Return the [X, Y] coordinate for the center point of the cell that contains the specified text.  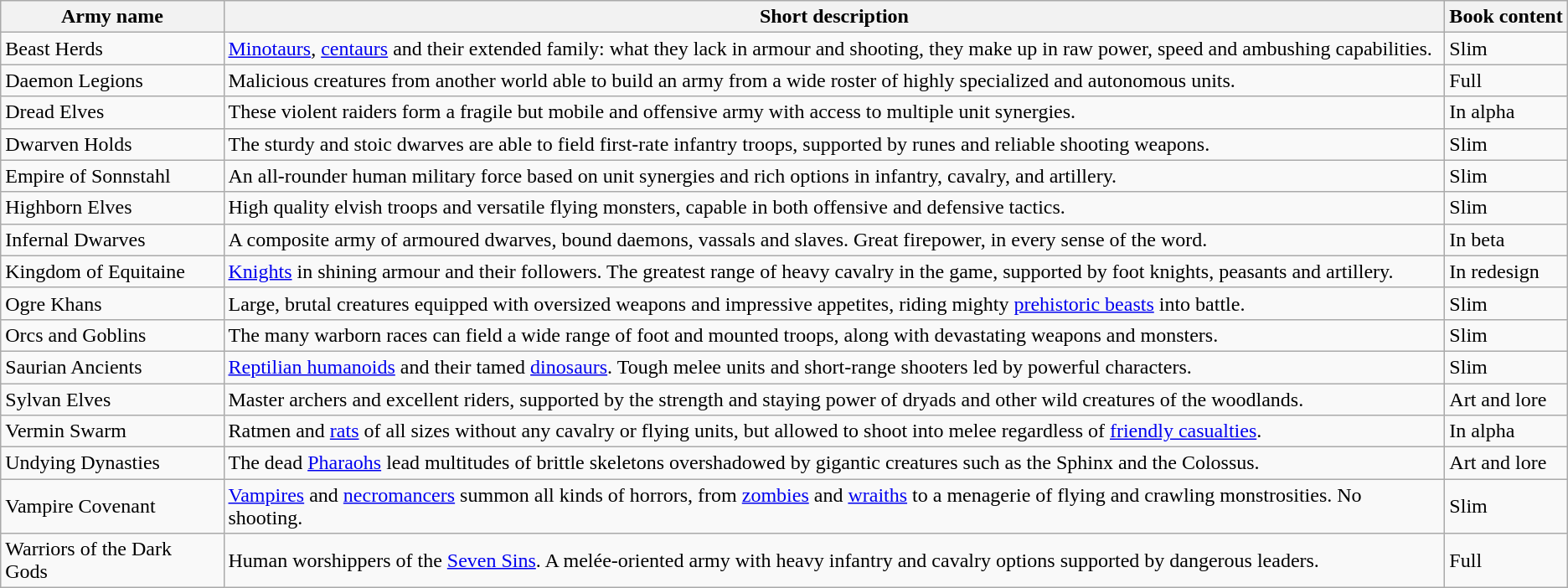
Minotaurs, centaurs and their extended family: what they lack in armour and shooting, they make up in raw power, speed and ambushing capabilities. [834, 49]
Sylvan Elves [112, 400]
A composite army of armoured dwarves, bound daemons, vassals and slaves. Great firepower, in every sense of the word. [834, 240]
The sturdy and stoic dwarves are able to field first-rate infantry troops, supported by runes and reliable shooting weapons. [834, 144]
Ratmen and rats of all sizes without any cavalry or flying units, but allowed to shoot into melee regardless of friendly casualties. [834, 431]
An all-rounder human military force based on unit synergies and rich options in infantry, cavalry, and artillery. [834, 176]
In beta [1506, 240]
Infernal Dwarves [112, 240]
Kingdom of Equitaine [112, 271]
Beast Herds [112, 49]
Warriors of the Dark Gods [112, 561]
Daemon Legions [112, 80]
Saurian Ancients [112, 367]
Army name [112, 17]
The dead Pharaohs lead multitudes of brittle skeletons overshadowed by gigantic creatures such as the Sphinx and the Colossus. [834, 463]
Dwarven Holds [112, 144]
Book content [1506, 17]
These violent raiders form a fragile but mobile and offensive army with access to multiple unit synergies. [834, 112]
Malicious creatures from another world able to build an army from a wide roster of highly specialized and autonomous units. [834, 80]
Vampires and necromancers summon all kinds of horrors, from zombies and wraiths to a menagerie of flying and crawling monstrosities. No shooting. [834, 506]
In redesign [1506, 271]
Dread Elves [112, 112]
Short description [834, 17]
Orcs and Goblins [112, 335]
Vermin Swarm [112, 431]
Reptilian humanoids and their tamed dinosaurs. Tough melee units and short-range shooters led by powerful characters. [834, 367]
Ogre Khans [112, 303]
Undying Dynasties [112, 463]
The many warborn races can field a wide range of foot and mounted troops, along with devastating weapons and monsters. [834, 335]
Empire of Sonnstahl [112, 176]
Knights in shining armour and their followers. The greatest range of heavy cavalry in the game, supported by foot knights, peasants and artillery. [834, 271]
Vampire Covenant [112, 506]
Master archers and excellent riders, supported by the strength and staying power of dryads and other wild creatures of the woodlands. [834, 400]
Large, brutal creatures equipped with oversized weapons and impressive appetites, riding mighty prehistoric beasts into battle. [834, 303]
Highborn Elves [112, 208]
High quality elvish troops and versatile flying monsters, capable in both offensive and defensive tactics. [834, 208]
Human worshippers of the Seven Sins. A melée-oriented army with heavy infantry and cavalry options supported by dangerous leaders. [834, 561]
